Capture the cell that displays the provided text and extract its [X, Y] central coordinate. 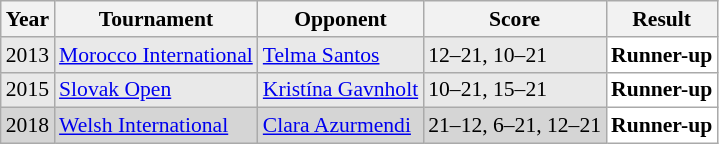
Opponent [340, 19]
Year [28, 19]
Score [514, 19]
Morocco International [156, 55]
Kristína Gavnholt [340, 90]
2015 [28, 90]
Welsh International [156, 126]
12–21, 10–21 [514, 55]
Clara Azurmendi [340, 126]
2018 [28, 126]
Tournament [156, 19]
10–21, 15–21 [514, 90]
Result [662, 19]
Slovak Open [156, 90]
21–12, 6–21, 12–21 [514, 126]
Telma Santos [340, 55]
2013 [28, 55]
